From the cell containing the given text, extract its center point as [x, y] coordinate. 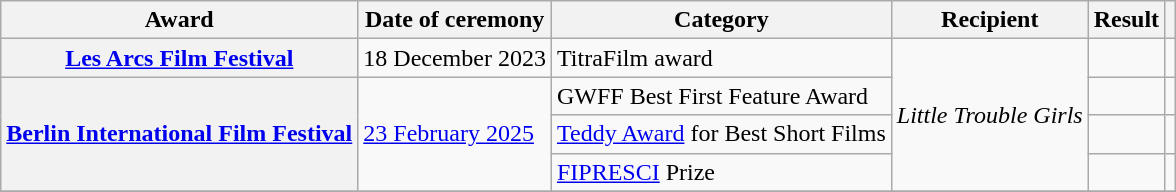
23 February 2025 [455, 134]
Teddy Award for Best Short Films [721, 134]
Category [721, 20]
Little Trouble Girls [990, 115]
TitraFilm award [721, 58]
GWFF Best First Feature Award [721, 96]
Recipient [990, 20]
Les Arcs Film Festival [180, 58]
Date of ceremony [455, 20]
18 December 2023 [455, 58]
FIPRESCI Prize [721, 172]
Berlin International Film Festival [180, 134]
Result [1126, 20]
Award [180, 20]
